Scan for the cell matching the given text and deliver its [X, Y] coordinate at center. 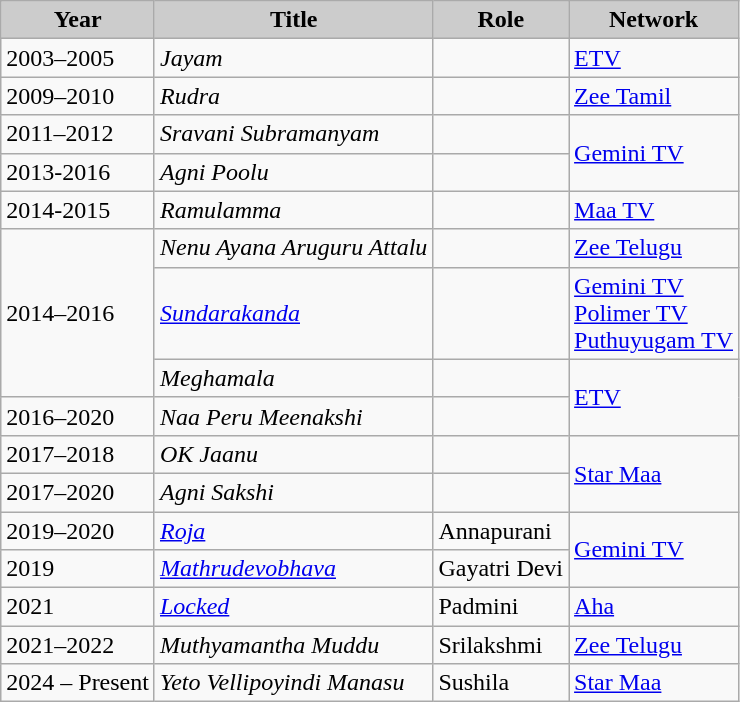
Aha [654, 607]
2014–2016 [78, 313]
Naa Peru Meenakshi [293, 416]
2009–2010 [78, 96]
Meghamala [293, 378]
Zee Tamil [654, 96]
2014-2015 [78, 210]
Sravani Subramanyam [293, 134]
Year [78, 20]
Agni Sakshi [293, 492]
Muthyamantha Muddu [293, 645]
2024 – Present [78, 683]
2017–2020 [78, 492]
Padmini [501, 607]
Sushila [501, 683]
2016–2020 [78, 416]
2003–2005 [78, 58]
2021–2022 [78, 645]
Nenu Ayana Aruguru Attalu [293, 248]
Role [501, 20]
Sundarakanda [293, 313]
2019 [78, 569]
Annapurani [501, 531]
Ramulamma [293, 210]
2017–2018 [78, 454]
Jayam [293, 58]
Network [654, 20]
Rudra [293, 96]
Gemini TV Polimer TV Puthuyugam TV [654, 313]
2013-2016 [78, 172]
Mathrudevobhava [293, 569]
OK Jaanu [293, 454]
Agni Poolu [293, 172]
Srilakshmi [501, 645]
Locked [293, 607]
2011–2012 [78, 134]
Gayatri Devi [501, 569]
Maa TV [654, 210]
Yeto Vellipoyindi Manasu [293, 683]
2021 [78, 607]
Title [293, 20]
Roja [293, 531]
2019–2020 [78, 531]
